Extract the [x, y] coordinate from the center of the cell holding the provided text.  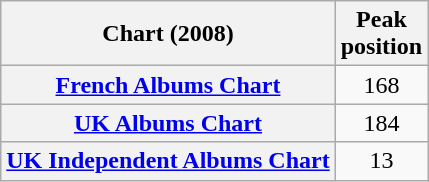
Chart (2008) [168, 34]
168 [381, 85]
Peakposition [381, 34]
French Albums Chart [168, 85]
13 [381, 161]
184 [381, 123]
UK Albums Chart [168, 123]
UK Independent Albums Chart [168, 161]
